Capture the cell that displays the provided text and extract its (x, y) central coordinate. 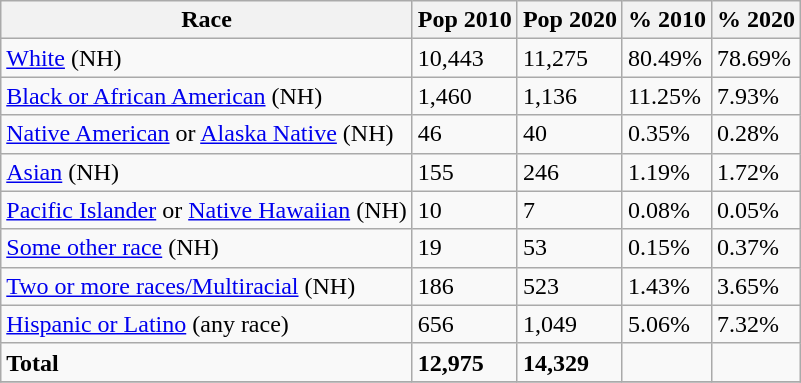
0.05% (756, 210)
Black or African American (NH) (207, 96)
Race (207, 20)
1.72% (756, 172)
Total (207, 362)
Asian (NH) (207, 172)
10,443 (464, 58)
0.08% (666, 210)
12,975 (464, 362)
78.69% (756, 58)
7 (570, 210)
0.37% (756, 248)
1.19% (666, 172)
1.43% (666, 286)
Two or more races/Multiracial (NH) (207, 286)
14,329 (570, 362)
53 (570, 248)
11,275 (570, 58)
10 (464, 210)
Pacific Islander or Native Hawaiian (NH) (207, 210)
19 (464, 248)
11.25% (666, 96)
Hispanic or Latino (any race) (207, 324)
Some other race (NH) (207, 248)
1,049 (570, 324)
656 (464, 324)
Pop 2010 (464, 20)
80.49% (666, 58)
1,136 (570, 96)
White (NH) (207, 58)
246 (570, 172)
40 (570, 134)
5.06% (666, 324)
Native American or Alaska Native (NH) (207, 134)
% 2020 (756, 20)
Pop 2020 (570, 20)
7.93% (756, 96)
0.15% (666, 248)
523 (570, 286)
% 2010 (666, 20)
155 (464, 172)
7.32% (756, 324)
3.65% (756, 286)
1,460 (464, 96)
46 (464, 134)
186 (464, 286)
0.28% (756, 134)
0.35% (666, 134)
